Search for the cell housing the specified text and yield its (X, Y) center coordinate. 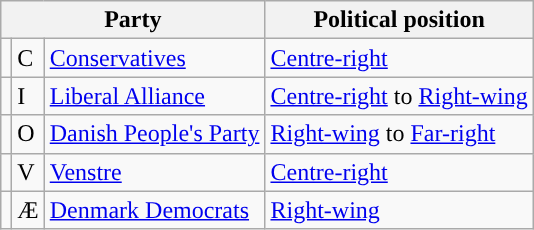
Venstre (154, 172)
Centre-right to Right-wing (399, 96)
Danish People's Party (154, 134)
O (28, 134)
C (28, 58)
Political position (399, 20)
Æ (28, 210)
I (28, 96)
V (28, 172)
Right-wing (399, 210)
Liberal Alliance (154, 96)
Right-wing to Far-right (399, 134)
Party (133, 20)
Conservatives (154, 58)
Denmark Democrats (154, 210)
